From the cell containing the given text, extract its center point as (X, Y) coordinate. 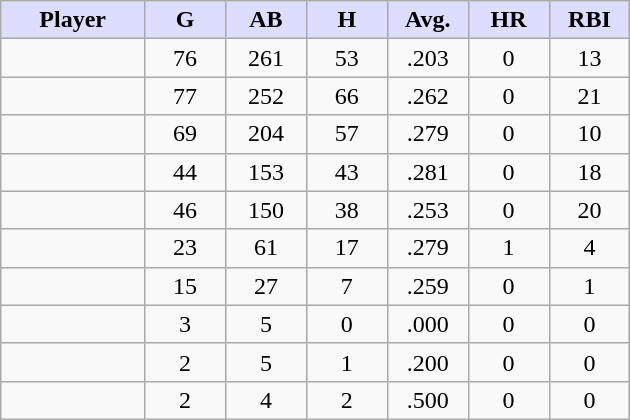
21 (590, 96)
13 (590, 58)
153 (266, 172)
AB (266, 20)
.203 (428, 58)
Player (73, 20)
10 (590, 134)
HR (508, 20)
.253 (428, 210)
.281 (428, 172)
3 (186, 324)
23 (186, 248)
RBI (590, 20)
69 (186, 134)
15 (186, 286)
66 (346, 96)
.262 (428, 96)
150 (266, 210)
.000 (428, 324)
261 (266, 58)
17 (346, 248)
76 (186, 58)
H (346, 20)
57 (346, 134)
46 (186, 210)
61 (266, 248)
204 (266, 134)
20 (590, 210)
7 (346, 286)
.500 (428, 400)
27 (266, 286)
G (186, 20)
77 (186, 96)
43 (346, 172)
.200 (428, 362)
252 (266, 96)
Avg. (428, 20)
38 (346, 210)
44 (186, 172)
53 (346, 58)
18 (590, 172)
.259 (428, 286)
